Output the [x, y] coordinate of the center of the cell containing the given text.  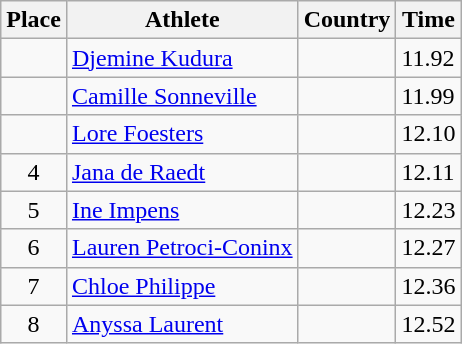
11.92 [428, 58]
Anyssa Laurent [182, 324]
8 [34, 324]
4 [34, 172]
Lauren Petroci-Coninx [182, 248]
12.10 [428, 134]
11.99 [428, 96]
Camille Sonneville [182, 96]
Ine Impens [182, 210]
12.36 [428, 286]
Djemine Kudura [182, 58]
12.23 [428, 210]
Country [347, 20]
Time [428, 20]
5 [34, 210]
12.27 [428, 248]
Jana de Raedt [182, 172]
Lore Foesters [182, 134]
Place [34, 20]
12.11 [428, 172]
Athlete [182, 20]
6 [34, 248]
Chloe Philippe [182, 286]
7 [34, 286]
12.52 [428, 324]
